For the text-containing cell, return its midpoint in [x, y] coordinate format. 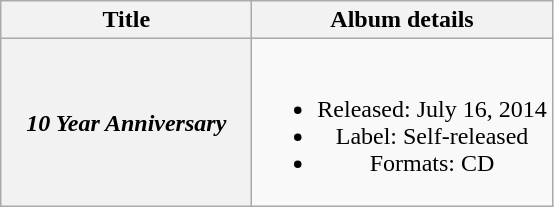
Album details [402, 20]
Released: July 16, 2014 Label: Self-releasedFormats: CD [402, 122]
10 Year Anniversary [126, 122]
Title [126, 20]
